Detect which cell encompasses the target text, then output its [x, y] center coordinate. 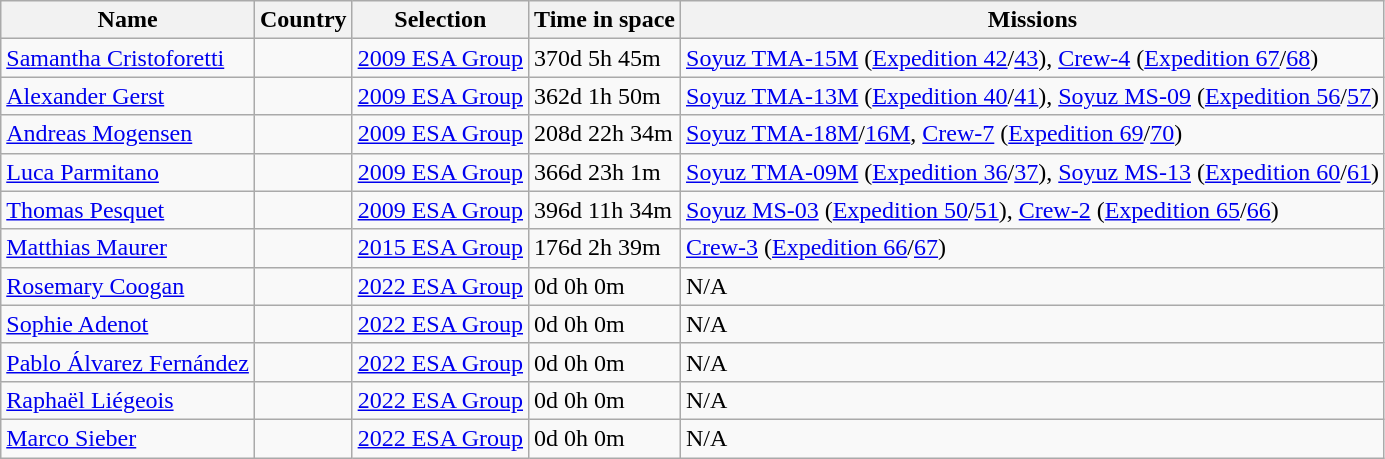
Country [303, 20]
2015 ESA Group [440, 248]
Soyuz TMA-15M (Expedition 42/43), Crew-4 (Expedition 67/68) [1033, 58]
Alexander Gerst [128, 96]
Marco Sieber [128, 438]
Missions [1033, 20]
Selection [440, 20]
Samantha Cristoforetti [128, 58]
Soyuz MS-03 (Expedition 50/51), Crew-2 (Expedition 65/66) [1033, 210]
Soyuz TMA-18M/16M, Crew-7 (Expedition 69/70) [1033, 134]
Luca Parmitano [128, 172]
Thomas Pesquet [128, 210]
Soyuz TMA-13M (Expedition 40/41), Soyuz MS-09 (Expedition 56/57) [1033, 96]
Raphaël Liégeois [128, 400]
396d 11h 34m [605, 210]
Soyuz TMA-09M (Expedition 36/37), Soyuz MS-13 (Expedition 60/61) [1033, 172]
366d 23h 1m [605, 172]
Matthias Maurer [128, 248]
Rosemary Coogan [128, 286]
Sophie Adenot [128, 324]
Crew-3 (Expedition 66/67) [1033, 248]
Name [128, 20]
362d 1h 50m [605, 96]
370d 5h 45m [605, 58]
Pablo Álvarez Fernández [128, 362]
Andreas Mogensen [128, 134]
176d 2h 39m [605, 248]
Time in space [605, 20]
208d 22h 34m [605, 134]
